Output the (X, Y) coordinate of the center of the cell containing the given text.  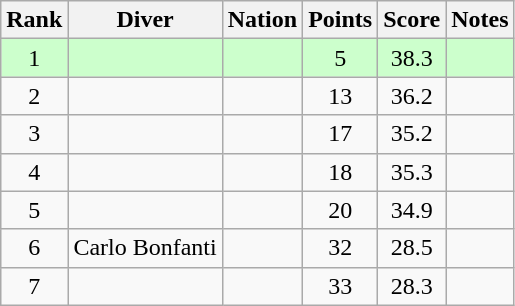
Carlo Bonfanti (145, 248)
6 (34, 248)
2 (34, 96)
17 (340, 134)
Diver (145, 20)
Points (340, 20)
33 (340, 286)
35.3 (412, 172)
34.9 (412, 210)
28.5 (412, 248)
4 (34, 172)
28.3 (412, 286)
35.2 (412, 134)
7 (34, 286)
20 (340, 210)
18 (340, 172)
Notes (480, 20)
Score (412, 20)
36.2 (412, 96)
3 (34, 134)
1 (34, 58)
38.3 (412, 58)
Nation (262, 20)
32 (340, 248)
13 (340, 96)
Rank (34, 20)
